Scan for the cell matching the given text and deliver its [X, Y] coordinate at center. 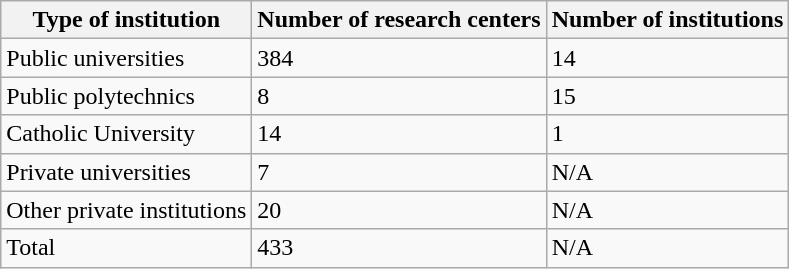
20 [399, 210]
384 [399, 58]
15 [668, 96]
Catholic University [126, 134]
Private universities [126, 172]
Public polytechnics [126, 96]
7 [399, 172]
Total [126, 248]
Number of institutions [668, 20]
Public universities [126, 58]
Other private institutions [126, 210]
Type of institution [126, 20]
433 [399, 248]
Number of research centers [399, 20]
1 [668, 134]
8 [399, 96]
